Detect which cell encompasses the target text, then output its (x, y) center coordinate. 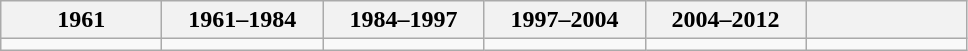
1997–2004 (564, 20)
1961 (82, 20)
2004–2012 (726, 20)
1961–1984 (242, 20)
1984–1997 (404, 20)
